Scan for the cell matching the given text and deliver its (x, y) coordinate at center. 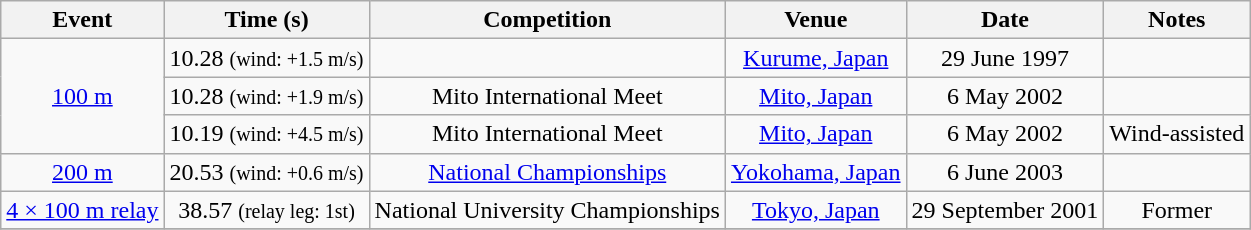
200 m (82, 172)
100 m (82, 96)
Tokyo, Japan (816, 210)
Yokohama, Japan (816, 172)
6 June 2003 (1005, 172)
Competition (547, 20)
Date (1005, 20)
20.53 (wind: +0.6 m/s) (266, 172)
10.19 (wind: +4.5 m/s) (266, 134)
National University Championships (547, 210)
Notes (1177, 20)
Wind-assisted (1177, 134)
29 June 1997 (1005, 58)
National Championships (547, 172)
10.28 (wind: +1.5 m/s) (266, 58)
Venue (816, 20)
29 September 2001 (1005, 210)
10.28 (wind: +1.9 m/s) (266, 96)
4 × 100 m relay (82, 210)
Kurume, Japan (816, 58)
Event (82, 20)
38.57 (relay leg: 1st) (266, 210)
Time (s) (266, 20)
Former (1177, 210)
